Identify which cell holds the provided text, then report its (X, Y) central coordinate. 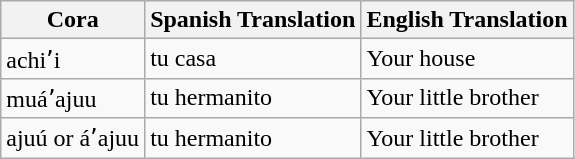
muáʼajuu (73, 98)
English Translation (467, 20)
tu casa (253, 59)
achiʼi (73, 59)
ajuú or áʼajuu (73, 138)
Your house (467, 59)
Spanish Translation (253, 20)
Cora (73, 20)
